Return [X, Y] of the center of cell containing provided text 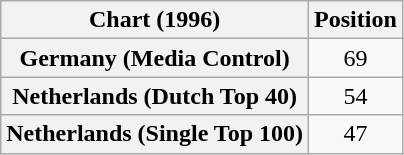
Chart (1996) [155, 20]
Netherlands (Dutch Top 40) [155, 96]
69 [356, 58]
54 [356, 96]
47 [356, 134]
Germany (Media Control) [155, 58]
Position [356, 20]
Netherlands (Single Top 100) [155, 134]
